Locate the cell with the specified text and output its (X, Y) center coordinate. 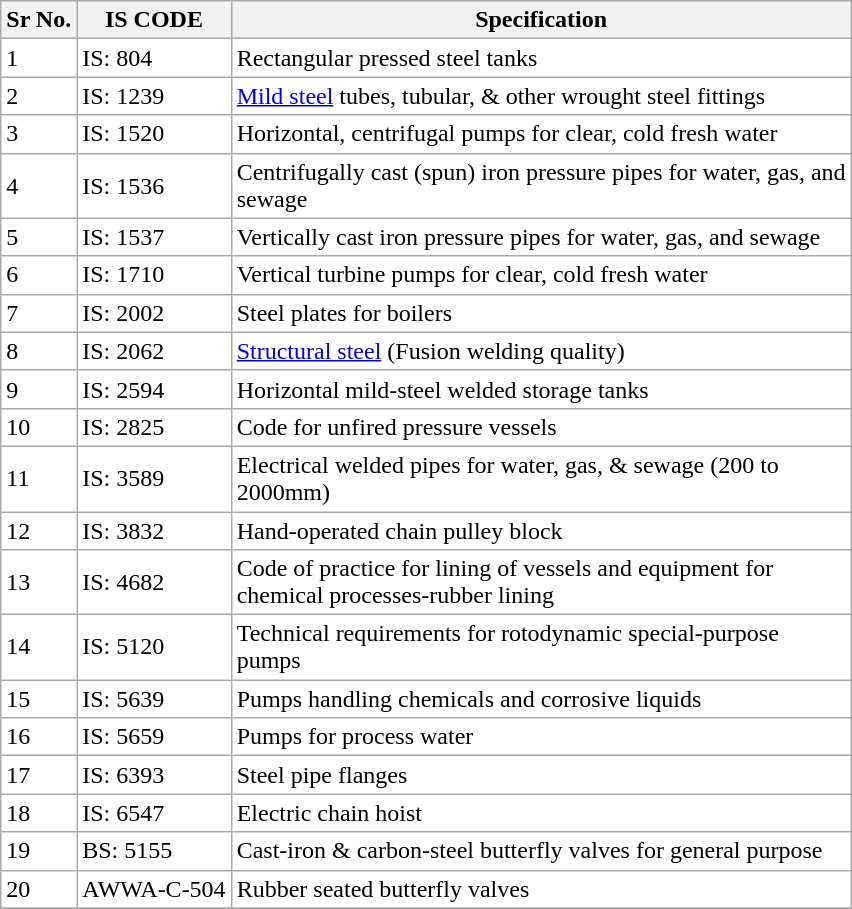
19 (39, 851)
Electrical welded pipes for water, gas, & sewage (200 to2000mm) (541, 478)
Sr No. (39, 20)
IS: 1239 (154, 96)
IS: 1536 (154, 186)
Technical requirements for rotodynamic special-purposepumps (541, 648)
Horizontal mild-steel welded storage tanks (541, 389)
4 (39, 186)
IS: 1520 (154, 134)
Rubber seated butterfly valves (541, 889)
15 (39, 699)
8 (39, 351)
AWWA-C-504 (154, 889)
16 (39, 737)
Structural steel (Fusion welding quality) (541, 351)
Code of practice for lining of vessels and equipment forchemical processes-rubber lining (541, 582)
IS: 1537 (154, 237)
Code for unfired pressure vessels (541, 427)
IS: 2594 (154, 389)
Steel plates for boilers (541, 313)
5 (39, 237)
Steel pipe flanges (541, 775)
IS: 3832 (154, 531)
7 (39, 313)
Vertically cast iron pressure pipes for water, gas, and sewage (541, 237)
14 (39, 648)
18 (39, 813)
1 (39, 58)
Specification (541, 20)
10 (39, 427)
17 (39, 775)
11 (39, 478)
Pumps handling chemicals and corrosive liquids (541, 699)
2 (39, 96)
3 (39, 134)
20 (39, 889)
Horizontal, centrifugal pumps for clear, cold fresh water (541, 134)
Centrifugally cast (spun) iron pressure pipes for water, gas, andsewage (541, 186)
IS: 804 (154, 58)
BS: 5155 (154, 851)
IS: 6393 (154, 775)
IS: 3589 (154, 478)
IS: 5639 (154, 699)
IS: 5659 (154, 737)
IS: 1710 (154, 275)
IS: 2825 (154, 427)
IS: 6547 (154, 813)
IS: 2062 (154, 351)
IS: 5120 (154, 648)
6 (39, 275)
Vertical turbine pumps for clear, cold fresh water (541, 275)
Cast-iron & carbon-steel butterfly valves for general purpose (541, 851)
Electric chain hoist (541, 813)
9 (39, 389)
Rectangular pressed steel tanks (541, 58)
12 (39, 531)
Mild steel tubes, tubular, & other wrought steel fittings (541, 96)
Pumps for process water (541, 737)
IS: 2002 (154, 313)
IS: 4682 (154, 582)
IS CODE (154, 20)
13 (39, 582)
Hand-operated chain pulley block (541, 531)
